Provide the (X, Y) coordinate of the cell's center where the given text is located.  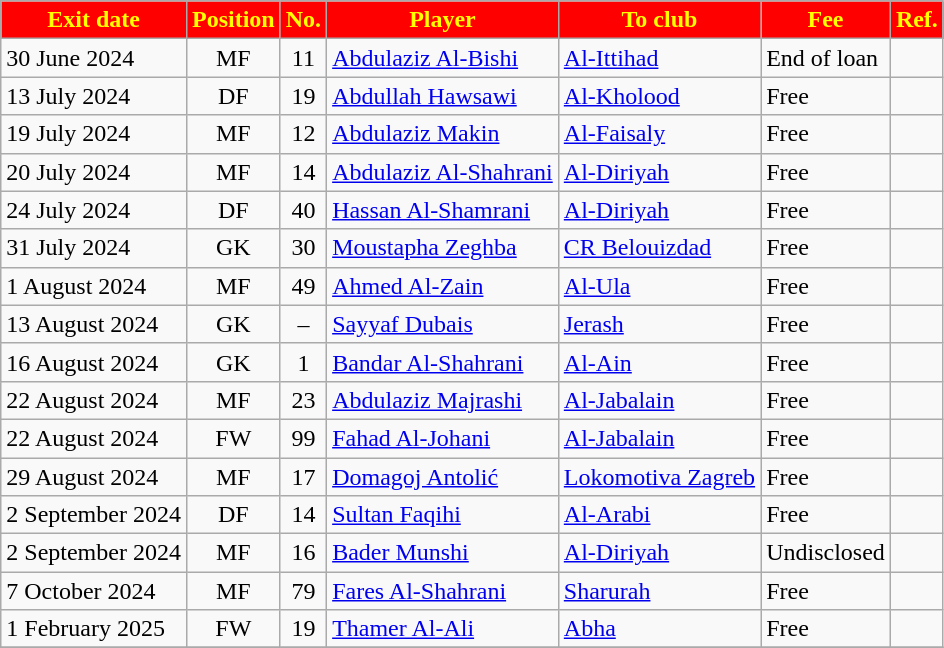
Sharurah (659, 591)
20 July 2024 (94, 172)
Al-Kholood (659, 96)
31 July 2024 (94, 248)
Moustapha Zeghba (443, 248)
Jerash (659, 324)
To club (659, 20)
Position (233, 20)
Al-Arabi (659, 515)
29 August 2024 (94, 477)
Abha (659, 629)
17 (303, 477)
Fahad Al-Johani (443, 438)
Abdulaziz Makin (443, 134)
Lokomotiva Zagreb (659, 477)
– (303, 324)
16 (303, 553)
79 (303, 591)
Al-Ain (659, 362)
Exit date (94, 20)
Thamer Al-Ali (443, 629)
Hassan Al-Shamrani (443, 210)
1 February 2025 (94, 629)
Al-Ittihad (659, 58)
19 July 2024 (94, 134)
Bader Munshi (443, 553)
Abdulaziz Majrashi (443, 400)
30 (303, 248)
Undisclosed (826, 553)
Sayyaf Dubais (443, 324)
Ahmed Al-Zain (443, 286)
CR Belouizdad (659, 248)
12 (303, 134)
13 July 2024 (94, 96)
23 (303, 400)
11 (303, 58)
13 August 2024 (94, 324)
30 June 2024 (94, 58)
Domagoj Antolić (443, 477)
End of loan (826, 58)
24 July 2024 (94, 210)
Bandar Al-Shahrani (443, 362)
Ref. (916, 20)
Fee (826, 20)
1 August 2024 (94, 286)
Al-Ula (659, 286)
99 (303, 438)
1 (303, 362)
No. (303, 20)
Player (443, 20)
40 (303, 210)
16 August 2024 (94, 362)
Abdulaziz Al-Bishi (443, 58)
7 October 2024 (94, 591)
Sultan Faqihi (443, 515)
Fares Al-Shahrani (443, 591)
Abdulaziz Al-Shahrani (443, 172)
49 (303, 286)
Abdullah Hawsawi (443, 96)
Al-Faisaly (659, 134)
